For the text-containing cell, return its midpoint in [X, Y] coordinate format. 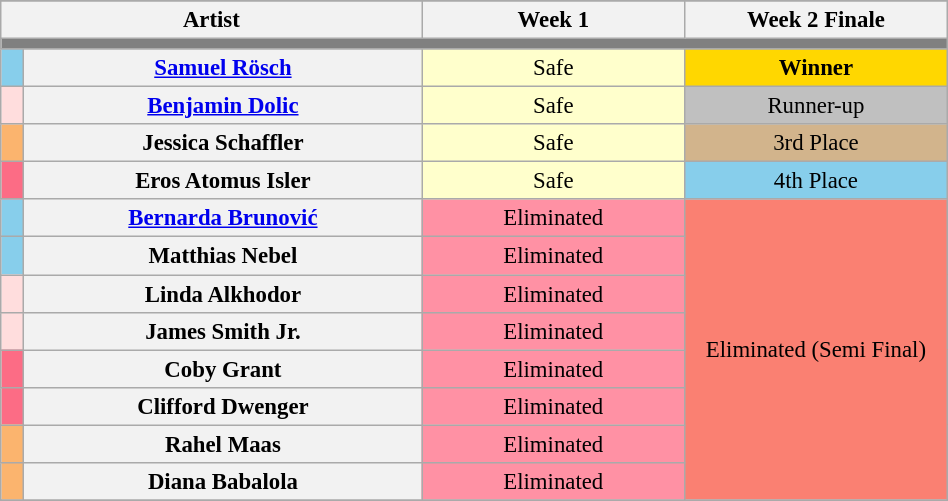
Jessica Schaffler [223, 143]
Samuel Rösch [223, 68]
Winner [816, 68]
Week 1 [554, 20]
Artist [212, 20]
4th Place [816, 181]
Runner-up [816, 106]
Clifford Dwenger [223, 406]
Eliminated (Semi Final) [816, 350]
3rd Place [816, 143]
Diana Babalola [223, 482]
Coby Grant [223, 369]
Linda Alkhodor [223, 294]
James Smith Jr. [223, 331]
Matthias Nebel [223, 256]
Week 2 Finale [816, 20]
Bernarda Brunović [223, 219]
Eros Atomus Isler [223, 181]
Rahel Maas [223, 444]
Benjamin Dolic [223, 106]
